Determine the [x, y] coordinate at the center of the cell enclosing the given text.  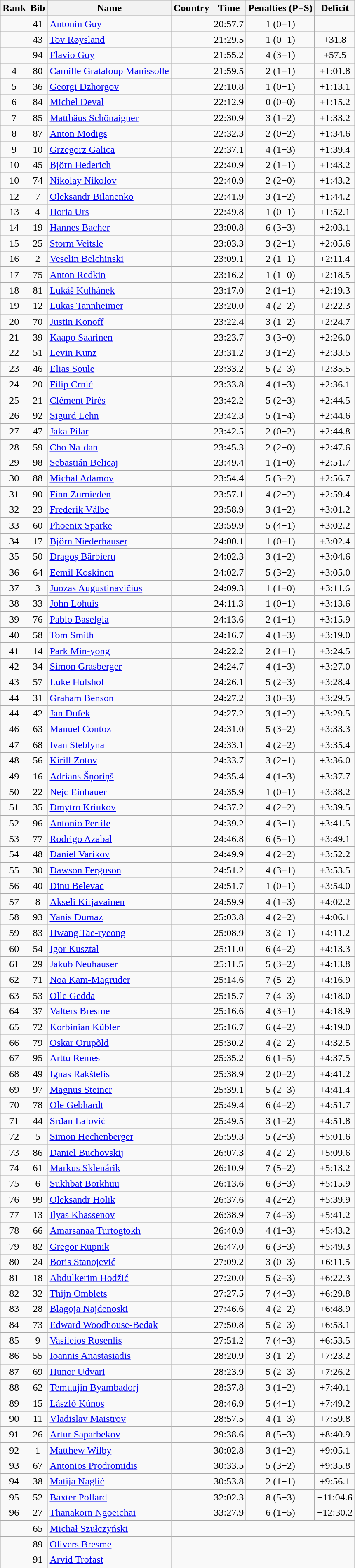
+3:41.5 [335, 823]
+2:19.3 [335, 290]
23:58.9 [229, 510]
+2:35.5 [335, 369]
Ilyas Khassenov [109, 1215]
Vladislav Maistrov [109, 1419]
23:59.9 [229, 525]
23:42.5 [229, 431]
25:14.6 [229, 980]
+6:48.9 [335, 1309]
24:02.3 [229, 557]
+2:47.6 [335, 447]
+2:44.6 [335, 415]
Artur Saparbekov [109, 1434]
Luke Hulshof [109, 682]
27:51.2 [229, 1340]
Michel Deval [109, 102]
+1:34.6 [335, 133]
Anton Modigs [109, 133]
+3:02.4 [335, 541]
23:22.4 [229, 322]
21:59.5 [229, 71]
+4:16.9 [335, 980]
Anton Redkin [109, 275]
+6:29.8 [335, 1293]
+31.8 [335, 40]
23:42.3 [229, 415]
Elias Soule [109, 369]
24:35.9 [229, 792]
26:07.3 [229, 1152]
Finn Zurnieden [109, 494]
Oleksandr Bilanenko [109, 196]
Pablo Baselgia [109, 619]
+6:11.5 [335, 1262]
11 [38, 1419]
Magnus Steiner [109, 1090]
+2:33.5 [335, 353]
0 (0+0) [280, 102]
Graham Benson [109, 698]
28:57.5 [229, 1419]
+4:19.0 [335, 1027]
23:31.2 [229, 353]
Michal Adamov [109, 478]
Michał Szułczyński [109, 1528]
+3:37.7 [335, 776]
30:33.5 [229, 1466]
+2:56.7 [335, 478]
Sigurd Lehn [109, 415]
Ignas Rakštelis [109, 1074]
21:29.5 [229, 40]
Time [229, 8]
Bib [38, 8]
+1:01.8 [335, 71]
+1:33.2 [335, 118]
+12:30.2 [335, 1513]
25:59.3 [229, 1136]
23:45.3 [229, 447]
Antonio Pertile [109, 823]
22:10.8 [229, 86]
+3:38.2 [335, 792]
Sukhbat Borkhuu [109, 1183]
5 (1+4) [280, 415]
Ivan Steblyna [109, 745]
45 [38, 165]
+4:32.5 [335, 1043]
+57.5 [335, 55]
Olle Gedda [109, 996]
+5:43.2 [335, 1231]
+2:26.0 [335, 337]
3 (3+0) [280, 337]
33:27.9 [229, 1513]
+5:01.6 [335, 1136]
28:37.8 [229, 1387]
+7:26.2 [335, 1372]
Simon Hechenberger [109, 1136]
23:33.8 [229, 384]
+3:49.1 [335, 839]
+5:41.2 [335, 1215]
24:39.2 [229, 823]
Levin Kunz [109, 353]
25:38.9 [229, 1074]
25:15.7 [229, 996]
24:35.4 [229, 776]
Akseli Kirjavainen [109, 901]
+5:13.2 [335, 1168]
+7:59.8 [335, 1419]
Matthew Wilby [109, 1450]
27:46.6 [229, 1309]
27:20.0 [229, 1278]
25:39.1 [229, 1090]
Matija Naglić [109, 1482]
+11:04.6 [335, 1497]
Phoenix Sparke [109, 525]
24:09.3 [229, 588]
+1:15.2 [335, 102]
Filip Crnić [109, 384]
28:46.9 [229, 1403]
24:59.9 [229, 901]
28:20.9 [229, 1356]
Jakub Neuhauser [109, 964]
23:57.1 [229, 494]
Oleksandr Holik [109, 1199]
22:37.1 [229, 149]
Park Min-yong [109, 651]
Veselin Belchinski [109, 259]
+3:39.5 [335, 807]
+4:18.0 [335, 996]
24:24.7 [229, 666]
26:38.9 [229, 1215]
Amarsanaa Turtogtokh [109, 1231]
25:16.6 [229, 1011]
Antonios Prodromidis [109, 1466]
+9:05.1 [335, 1450]
24:00.1 [229, 541]
30:02.8 [229, 1450]
Dawson Ferguson [109, 870]
Rank [14, 8]
Daniel Buchovskij [109, 1152]
+3:04.6 [335, 557]
+3:19.0 [335, 635]
Manuel Contoz [109, 729]
Georgi Dzhorgov [109, 86]
+2:59.4 [335, 494]
25:08.9 [229, 933]
23:09.1 [229, 259]
+6:53.5 [335, 1340]
Srđan Lalović [109, 1121]
Kaapo Saarinen [109, 337]
27:50.8 [229, 1325]
Justin Konoff [109, 322]
Boris Stanojević [109, 1262]
23:42.2 [229, 400]
+2:44.8 [335, 431]
Grzegorz Galica [109, 149]
23:23.7 [229, 337]
20:57.7 [229, 24]
23:20.0 [229, 306]
Tom Smith [109, 635]
+2:51.7 [335, 463]
Oskar Orupõld [109, 1043]
Hannes Bacher [109, 228]
Korbinian Kübler [109, 1027]
+2:05.6 [335, 243]
21:55.2 [229, 55]
24:49.9 [229, 854]
+4:41.4 [335, 1090]
Cho Na-dan [109, 447]
Lukáš Kulhánek [109, 290]
32:02.3 [229, 1497]
+4:18.9 [335, 1011]
Jaka Pilar [109, 431]
Matthäus Schönaigner [109, 118]
24:13.6 [229, 619]
25:11.5 [229, 964]
Deficit [335, 8]
6 (5+1) [280, 839]
+3:35.4 [335, 745]
+1:44.2 [335, 196]
24:31.0 [229, 729]
+3:33.3 [335, 729]
24:11.3 [229, 604]
+6:22.3 [335, 1278]
+3:13.6 [335, 604]
Kirill Zotov [109, 761]
Storm Veitsle [109, 243]
Valters Bresme [109, 1011]
Hwang Tae-ryeong [109, 933]
29:38.6 [229, 1434]
24:02.7 [229, 572]
+9:56.1 [335, 1482]
23:16.2 [229, 275]
Antonin Guy [109, 24]
+4:13.3 [335, 948]
+4:51.8 [335, 1121]
Tov Røysland [109, 40]
+3:27.0 [335, 666]
+1:39.4 [335, 149]
+2:18.5 [335, 275]
Olivers Bresme [109, 1544]
23:33.2 [229, 369]
Frederik Välbe [109, 510]
30:53.8 [229, 1482]
+2:22.3 [335, 306]
+5:39.9 [335, 1199]
Horia Urs [109, 212]
Lukas Tannheimer [109, 306]
+2:24.7 [335, 322]
27:09.2 [229, 1262]
3 [38, 588]
25:49.4 [229, 1105]
Country [191, 8]
24:16.7 [229, 635]
+3:36.0 [335, 761]
+3:15.9 [335, 619]
Juozas Augustinavičius [109, 588]
24:51.2 [229, 870]
+4:11.2 [335, 933]
Baxter Pollard [109, 1497]
+2:36.1 [335, 384]
Ole Gebhardt [109, 1105]
+3:02.2 [335, 525]
+5:09.6 [335, 1152]
Hunor Udvari [109, 1372]
25:35.2 [229, 1058]
25:30.2 [229, 1043]
23:49.4 [229, 463]
+6:53.1 [335, 1325]
22:30.9 [229, 118]
24:26.1 [229, 682]
1 [38, 1450]
Camille Grataloup Manissolle [109, 71]
98 [38, 463]
Sebastián Belicaj [109, 463]
22:32.3 [229, 133]
+3:11.6 [335, 588]
22:12.9 [229, 102]
Arttu Remes [109, 1058]
+3:54.0 [335, 886]
+8:40.9 [335, 1434]
+5:15.9 [335, 1183]
+4:41.2 [335, 1074]
Daniel Varikov [109, 854]
Eemil Koskinen [109, 572]
23:54.4 [229, 478]
+2:03.1 [335, 228]
2 [38, 259]
+9:35.8 [335, 1466]
25:11.0 [229, 948]
24:22.2 [229, 651]
23:17.0 [229, 290]
Flavio Guy [109, 55]
Arvid Trofast [109, 1560]
23:03.3 [229, 243]
+4:51.7 [335, 1105]
+7:40.1 [335, 1387]
Clément Pirès [109, 400]
Abdulkerim Hodžić [109, 1278]
+1:13.1 [335, 86]
+4:06.1 [335, 917]
Thanakorn Ngoeichai [109, 1513]
Rodrigo Azabal [109, 839]
99 [38, 1199]
Penalties (P+S) [280, 8]
97 [38, 1090]
22:49.8 [229, 212]
Ioannis Anastasiadis [109, 1356]
Gregor Rupnik [109, 1246]
26:10.9 [229, 1168]
László Kúnos [109, 1403]
Dragoș Bărbieru [109, 557]
24:37.2 [229, 807]
John Lohuis [109, 604]
24:33.7 [229, 761]
+4:13.8 [335, 964]
+3:01.2 [335, 510]
Edward Woodhouse-Bedak [109, 1325]
Jan Dufek [109, 714]
24:46.8 [229, 839]
28:23.9 [229, 1372]
+7:23.2 [335, 1356]
23:00.8 [229, 228]
Dmytro Kriukov [109, 807]
25:16.7 [229, 1027]
+1:52.1 [335, 212]
Igor Kusztal [109, 948]
Temuujin Byambadorj [109, 1387]
24:51.7 [229, 886]
+5:49.3 [335, 1246]
Simon Grasberger [109, 666]
24:33.1 [229, 745]
Björn Niederhauser [109, 541]
26:37.6 [229, 1199]
+3:53.5 [335, 870]
25:03.8 [229, 917]
Markus Sklenárik [109, 1168]
27:27.5 [229, 1293]
+3:52.2 [335, 854]
+2:11.4 [335, 259]
Vasileios Rosenlis [109, 1340]
22:41.9 [229, 196]
Thijn Omblets [109, 1293]
26:13.6 [229, 1183]
+4:37.5 [335, 1058]
+3:05.0 [335, 572]
Noa Kam-Magruder [109, 980]
Nikolay Nikolov [109, 180]
Adrians Šņoriņš [109, 776]
+2:44.5 [335, 400]
26:47.0 [229, 1246]
+7:49.2 [335, 1403]
25:49.5 [229, 1121]
26:40.9 [229, 1231]
Yanis Dumaz [109, 917]
+4:02.2 [335, 901]
Blagoja Najdenoski [109, 1309]
Name [109, 8]
+3:24.5 [335, 651]
Dinu Belevac [109, 886]
Björn Hederich [109, 165]
+3:28.4 [335, 682]
Nejc Einhauer [109, 792]
